Return (x, y) of the center of cell containing provided text 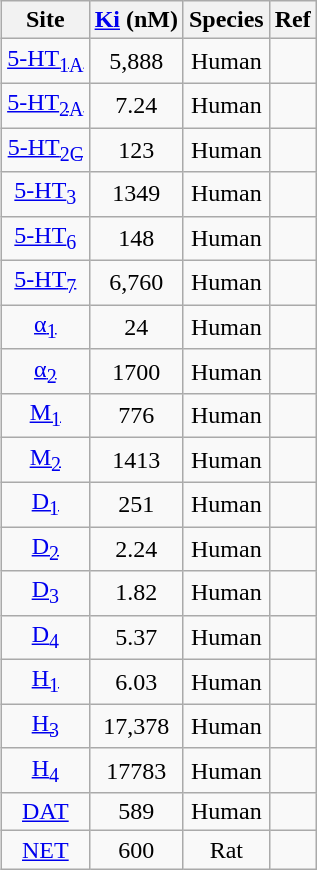
776 (136, 416)
D2 (46, 549)
5,888 (136, 61)
5.37 (136, 637)
5-HT3 (46, 194)
5-HT2C (46, 150)
6,760 (136, 283)
600 (136, 850)
5-HT1A (46, 61)
Ki (nM) (136, 20)
7.24 (136, 105)
5-HT7 (46, 283)
251 (136, 504)
148 (136, 238)
1413 (136, 460)
H4 (46, 770)
D4 (46, 637)
Rat (226, 850)
1.82 (136, 593)
Site (46, 20)
5-HT6 (46, 238)
α1 (46, 327)
M1 (46, 416)
17,378 (136, 726)
1700 (136, 371)
DAT (46, 812)
24 (136, 327)
1349 (136, 194)
123 (136, 150)
α2 (46, 371)
589 (136, 812)
H3 (46, 726)
Species (226, 20)
D1 (46, 504)
5-HT2A (46, 105)
H1 (46, 682)
NET (46, 850)
D3 (46, 593)
Ref (292, 20)
2.24 (136, 549)
17783 (136, 770)
M2 (46, 460)
6.03 (136, 682)
